Provide the [x, y] coordinate of the cell's center where the given text is located.  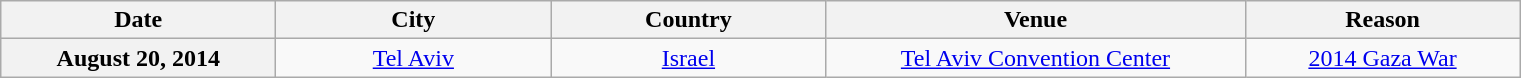
August 20, 2014 [138, 58]
Country [688, 20]
City [414, 20]
2014 Gaza War [1382, 58]
Reason [1382, 20]
Israel [688, 58]
Tel Aviv [414, 58]
Date [138, 20]
Venue [1036, 20]
Tel Aviv Convention Center [1036, 58]
